Identify which cell holds the provided text, then report its [x, y] central coordinate. 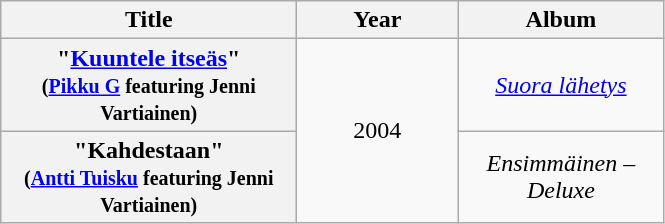
"Kahdestaan"(Antti Tuisku featuring Jenni Vartiainen) [149, 177]
2004 [378, 131]
Ensimmäinen – Deluxe [561, 177]
Album [561, 20]
Suora lähetys [561, 85]
Year [378, 20]
"Kuuntele itseäs"(Pikku G featuring Jenni Vartiainen) [149, 85]
Title [149, 20]
